Locate the cell with the specified text and output its [X, Y] center coordinate. 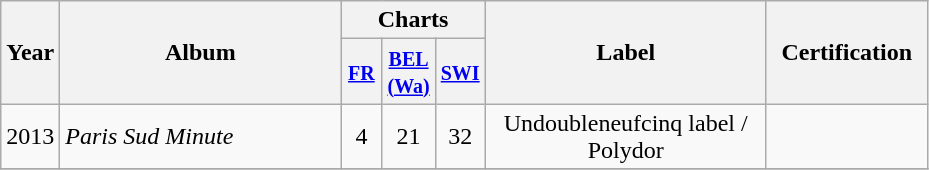
2013 [30, 136]
BEL (Wa) [408, 72]
SWI [460, 72]
21 [408, 136]
Certification [846, 52]
Undoubleneufcinq label / Polydor [626, 136]
32 [460, 136]
Label [626, 52]
FR [362, 72]
Paris Sud Minute [200, 136]
Album [200, 52]
Charts [413, 20]
Year [30, 52]
4 [362, 136]
